Return (x, y) of the center of cell containing provided text 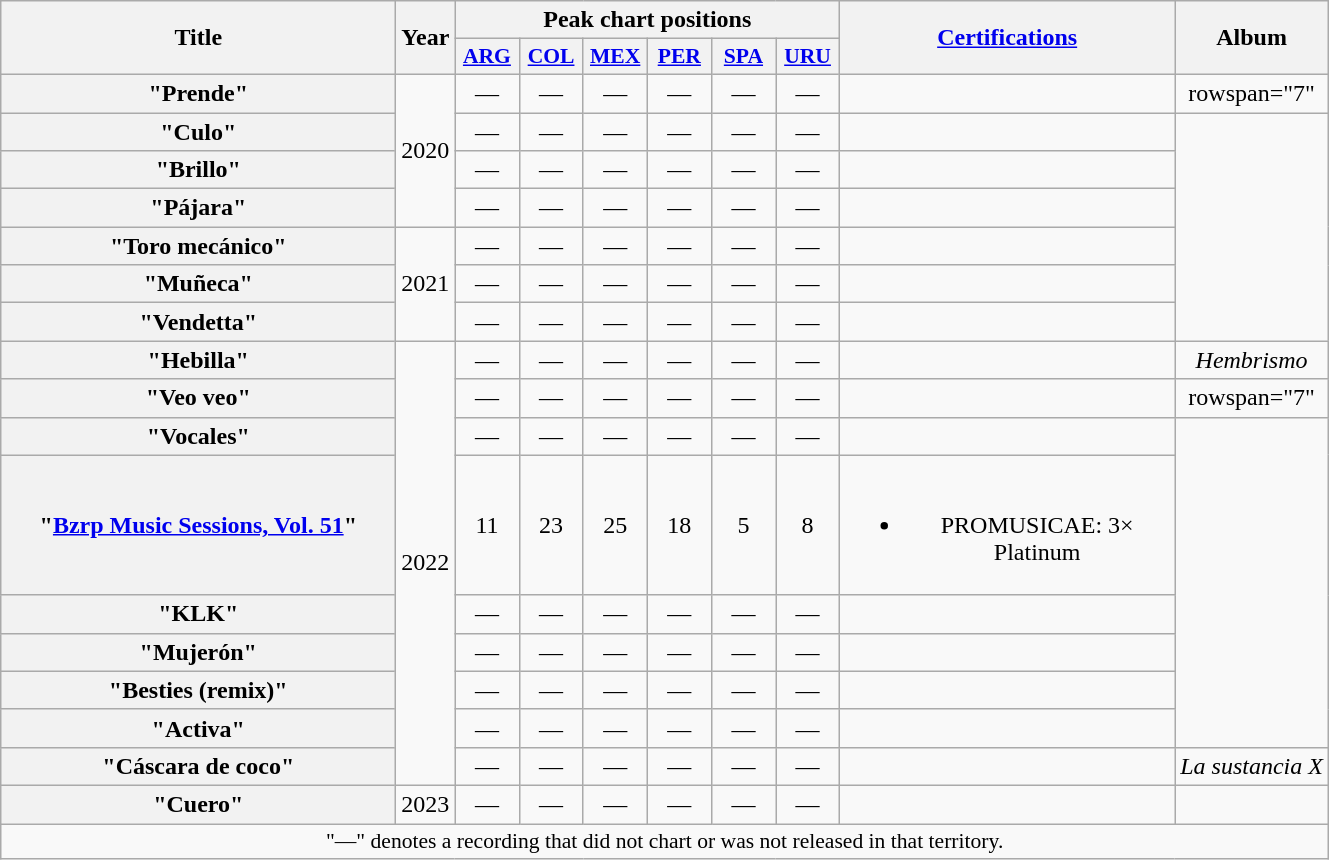
25 (615, 525)
"Prende" (198, 93)
11 (487, 525)
PROMUSICAE: 3× Platinum (1008, 525)
La sustancia X (1252, 766)
23 (551, 525)
5 (743, 525)
"Veo veo" (198, 398)
SPA (743, 57)
2023 (426, 804)
8 (808, 525)
"Culo" (198, 131)
"Toro mecánico" (198, 246)
"Cuero" (198, 804)
MEX (615, 57)
"Brillo" (198, 170)
"Bzrp Music Sessions, Vol. 51" (198, 525)
"Mujerón" (198, 652)
"KLK" (198, 614)
18 (679, 525)
ARG (487, 57)
2021 (426, 284)
PER (679, 57)
Hembrismo (1252, 360)
"Cáscara de coco" (198, 766)
"Muñeca" (198, 284)
"Vendetta" (198, 322)
"Activa" (198, 728)
COL (551, 57)
URU (808, 57)
"Besties (remix)" (198, 690)
2020 (426, 150)
Year (426, 38)
"Vocales" (198, 436)
Title (198, 38)
"Pájara" (198, 208)
Album (1252, 38)
"—" denotes a recording that did not chart or was not released in that territory. (665, 842)
"Hebilla" (198, 360)
Certifications (1008, 38)
2022 (426, 564)
Peak chart positions (648, 20)
